Scan for the cell matching the given text and deliver its [x, y] coordinate at center. 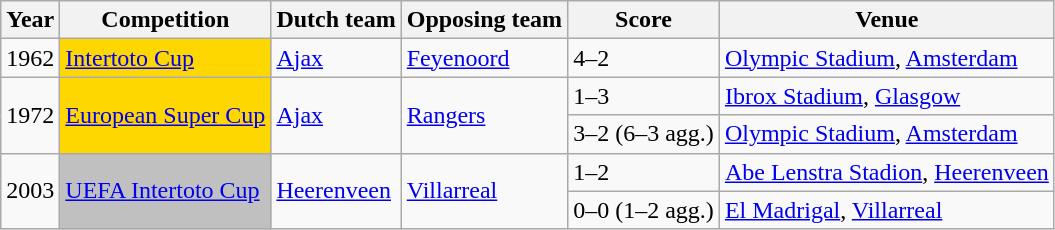
Opposing team [484, 20]
1972 [30, 115]
Year [30, 20]
Competition [166, 20]
El Madrigal, Villarreal [886, 210]
4–2 [644, 58]
1–2 [644, 172]
Feyenoord [484, 58]
Rangers [484, 115]
Villarreal [484, 191]
Venue [886, 20]
Abe Lenstra Stadion, Heerenveen [886, 172]
Score [644, 20]
Ibrox Stadium, Glasgow [886, 96]
0–0 (1–2 agg.) [644, 210]
1–3 [644, 96]
2003 [30, 191]
1962 [30, 58]
3–2 (6–3 agg.) [644, 134]
Heerenveen [336, 191]
European Super Cup [166, 115]
Dutch team [336, 20]
UEFA Intertoto Cup [166, 191]
Intertoto Cup [166, 58]
